Find where the given text appears and provide that cell's center as (X, Y) coordinate. 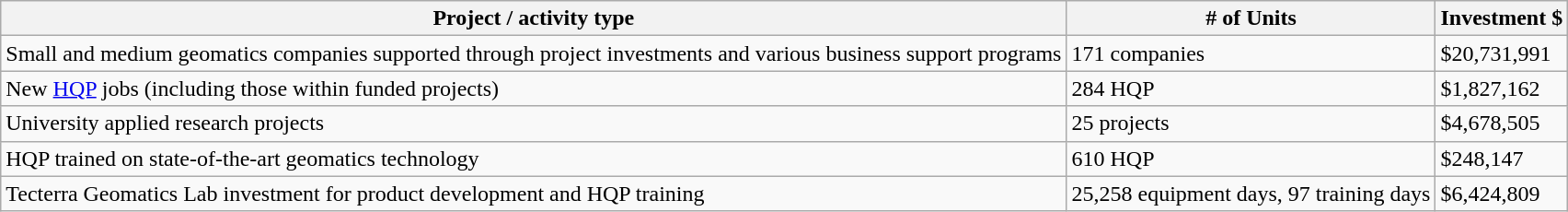
284 HQP (1251, 88)
Small and medium geomatics companies supported through project investments and various business support programs (534, 53)
Project / activity type (534, 18)
HQP trained on state-of-the-art geomatics technology (534, 159)
$6,424,809 (1502, 194)
$248,147 (1502, 159)
25 projects (1251, 124)
$20,731,991 (1502, 53)
171 companies (1251, 53)
610 HQP (1251, 159)
$4,678,505 (1502, 124)
$1,827,162 (1502, 88)
Tecterra Geomatics Lab investment for product development and HQP training (534, 194)
Investment $ (1502, 18)
# of Units (1251, 18)
25,258 equipment days, 97 training days (1251, 194)
New HQP jobs (including those within funded projects) (534, 88)
University applied research projects (534, 124)
